Determine the [X, Y] coordinate at the center of the cell enclosing the given text.  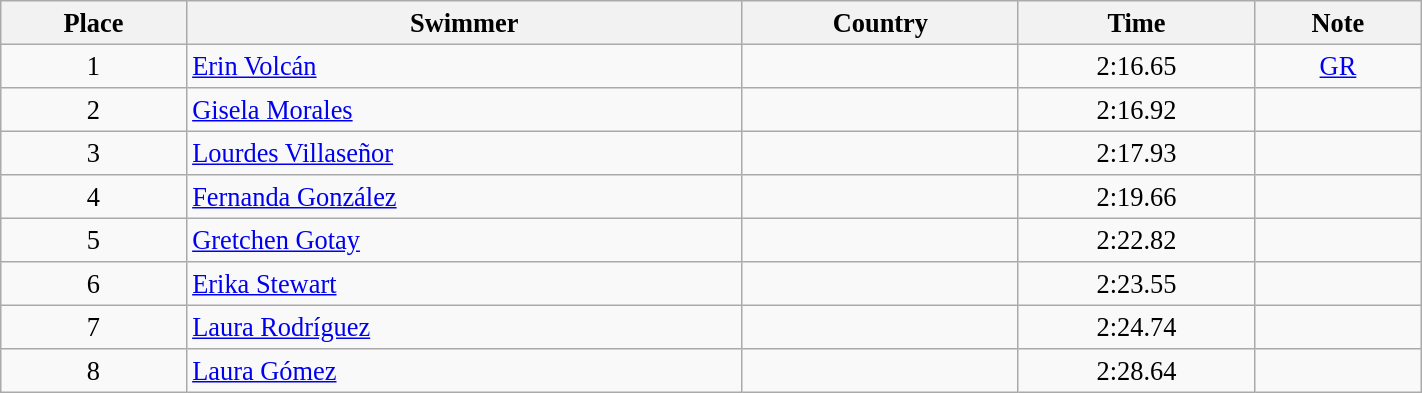
2:16.65 [1136, 66]
Swimmer [464, 22]
Country [880, 22]
Note [1338, 22]
Gretchen Gotay [464, 240]
Time [1136, 22]
2 [94, 109]
2:23.55 [1136, 284]
5 [94, 240]
2:28.64 [1136, 371]
Laura Rodríguez [464, 327]
Laura Gómez [464, 371]
3 [94, 153]
2:22.82 [1136, 240]
Gisela Morales [464, 109]
2:19.66 [1136, 197]
2:24.74 [1136, 327]
GR [1338, 66]
Erin Volcán [464, 66]
Place [94, 22]
2:16.92 [1136, 109]
Erika Stewart [464, 284]
1 [94, 66]
Lourdes Villaseñor [464, 153]
4 [94, 197]
8 [94, 371]
2:17.93 [1136, 153]
Fernanda González [464, 197]
6 [94, 284]
7 [94, 327]
